Find where the given text appears and provide that cell's center as (x, y) coordinate. 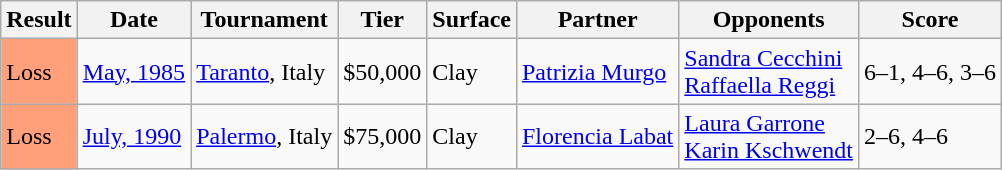
Date (134, 20)
Tier (382, 20)
Taranto, Italy (264, 72)
Laura Garrone Karin Kschwendt (769, 136)
May, 1985 (134, 72)
2–6, 4–6 (930, 136)
Sandra Cecchini Raffaella Reggi (769, 72)
Palermo, Italy (264, 136)
Opponents (769, 20)
$75,000 (382, 136)
Tournament (264, 20)
Partner (597, 20)
Patrizia Murgo (597, 72)
$50,000 (382, 72)
Score (930, 20)
Surface (472, 20)
6–1, 4–6, 3–6 (930, 72)
July, 1990 (134, 136)
Result (39, 20)
Florencia Labat (597, 136)
